Output the [X, Y] coordinate of the center of the cell containing the given text.  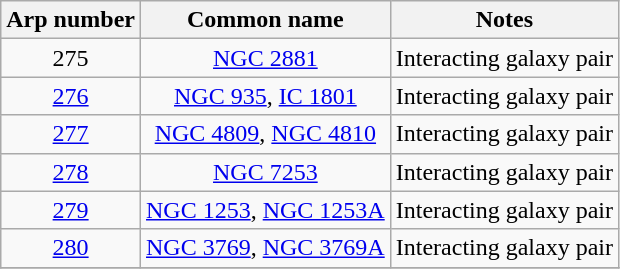
NGC 7253 [265, 172]
280 [71, 248]
NGC 2881 [265, 58]
NGC 1253, NGC 1253A [265, 210]
Notes [504, 20]
275 [71, 58]
Common name [265, 20]
279 [71, 210]
NGC 3769, NGC 3769A [265, 248]
277 [71, 134]
NGC 935, IC 1801 [265, 96]
278 [71, 172]
276 [71, 96]
NGC 4809, NGC 4810 [265, 134]
Arp number [71, 20]
